Scan for the cell matching the given text and deliver its [X, Y] coordinate at center. 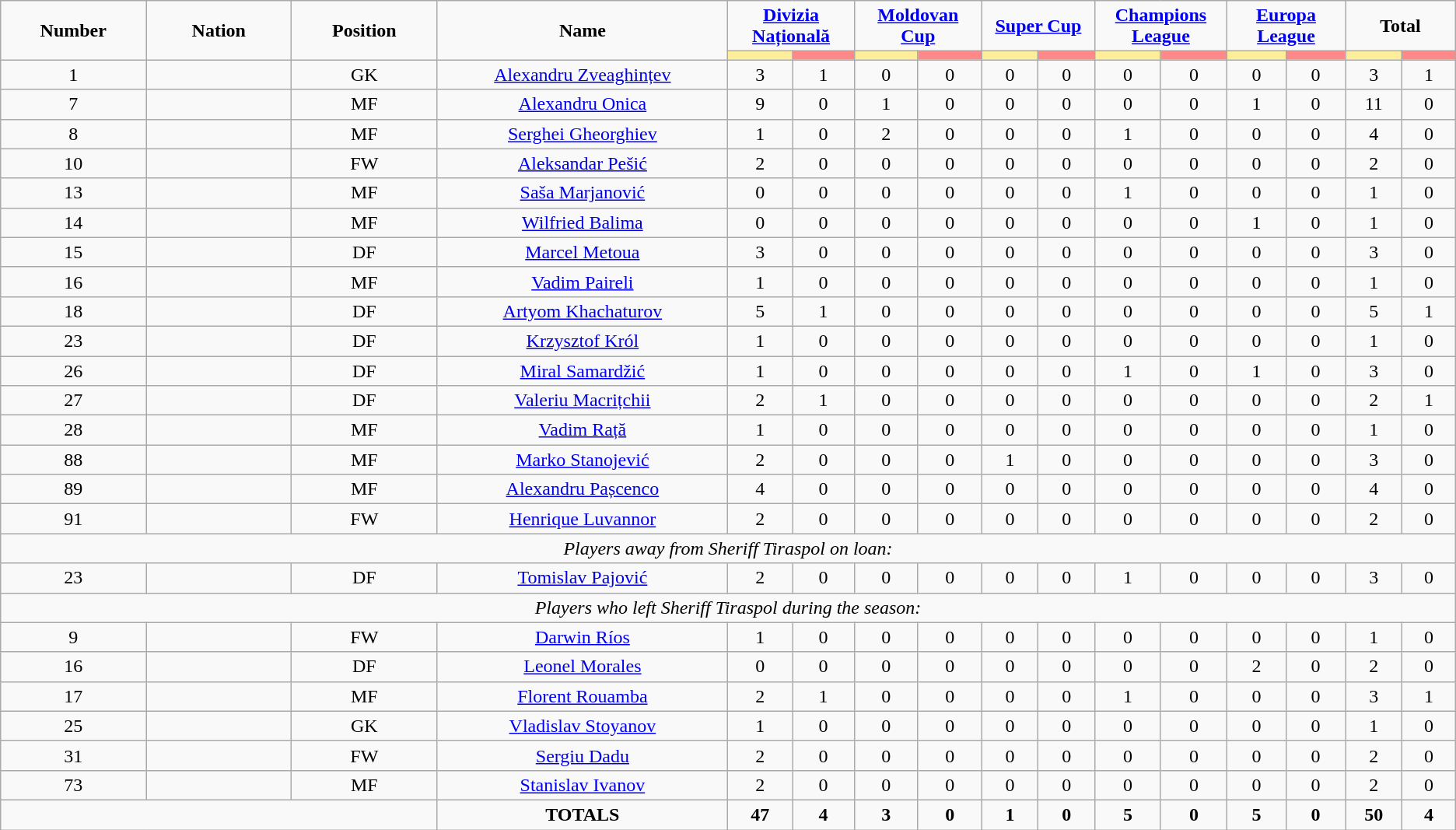
11 [1374, 104]
14 [73, 222]
Name [583, 30]
Tomislav Pajović [583, 578]
Artyom Khachaturov [583, 311]
25 [73, 726]
Saša Marjanović [583, 193]
Marko Stanojević [583, 460]
TOTALS [583, 814]
Position [364, 30]
Number [73, 30]
7 [73, 104]
Vadim Rață [583, 430]
8 [73, 134]
Moldovan Cup [918, 26]
88 [73, 460]
Divizia Națională [791, 26]
Wilfried Balima [583, 222]
13 [73, 193]
47 [761, 814]
Champions League [1161, 26]
27 [73, 401]
Nation [219, 30]
Darwin Ríos [583, 637]
Miral Samardžić [583, 371]
Super Cup [1038, 26]
15 [73, 252]
Henrique Luvannor [583, 519]
Aleksandar Pešić [583, 163]
Alexandru Pașcenco [583, 489]
Leonel Morales [583, 667]
Alexandru Zveaghințev [583, 75]
Vadim Paireli [583, 282]
Alexandru Onica [583, 104]
18 [73, 311]
26 [73, 371]
91 [73, 519]
Players who left Sheriff Tiraspol during the season: [728, 608]
Valeriu Macrițchii [583, 401]
50 [1374, 814]
10 [73, 163]
Stanislav Ivanov [583, 785]
Marcel Metoua [583, 252]
28 [73, 430]
Serghei Gheorghiev [583, 134]
17 [73, 696]
Total [1401, 26]
31 [73, 755]
Krzysztof Król [583, 341]
Players away from Sheriff Tiraspol on loan: [728, 548]
Florent Rouamba [583, 696]
89 [73, 489]
Europa League [1286, 26]
Vladislav Stoyanov [583, 726]
73 [73, 785]
Sergiu Dadu [583, 755]
